Detect which cell encompasses the target text, then output its [X, Y] center coordinate. 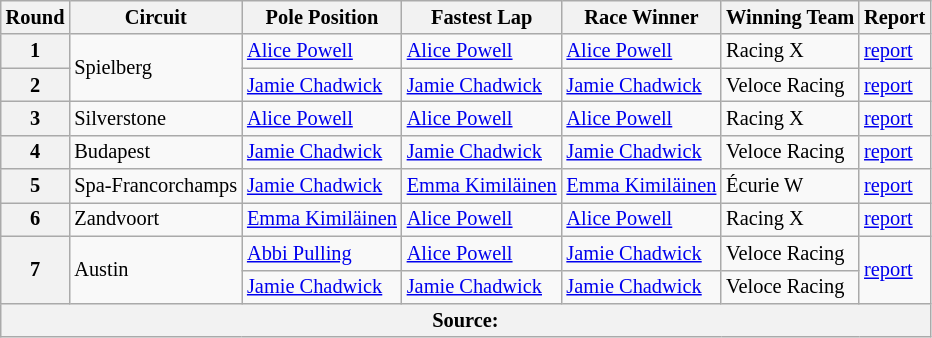
Pole Position [322, 17]
Round [36, 17]
Zandvoort [156, 219]
Abbi Pulling [322, 253]
Winning Team [790, 17]
Écurie W [790, 186]
7 [36, 270]
Spielberg [156, 68]
1 [36, 51]
Report [894, 17]
3 [36, 118]
6 [36, 219]
2 [36, 85]
Race Winner [642, 17]
Budapest [156, 152]
Circuit [156, 17]
Source: [466, 320]
Fastest Lap [482, 17]
5 [36, 186]
4 [36, 152]
Spa-Francorchamps [156, 186]
Austin [156, 270]
Silverstone [156, 118]
